For the text-containing cell, return its midpoint in [X, Y] coordinate format. 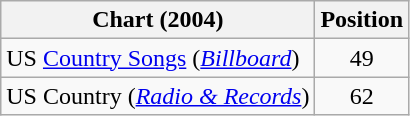
49 [362, 58]
US Country Songs (Billboard) [158, 58]
US Country (Radio & Records) [158, 96]
Position [362, 20]
62 [362, 96]
Chart (2004) [158, 20]
